Locate the cell with the specified text and output its [X, Y] center coordinate. 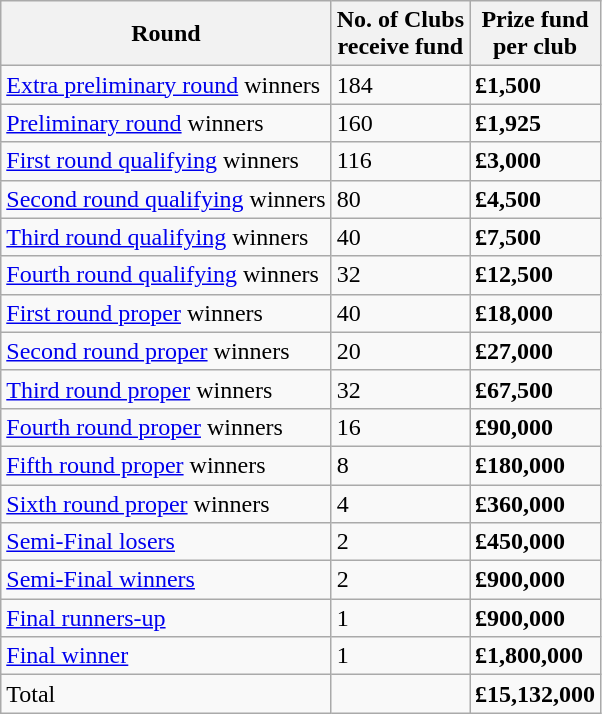
Round [166, 34]
16 [400, 427]
Second round proper winners [166, 351]
Fourth round proper winners [166, 427]
First round qualifying winners [166, 161]
Semi-Final losers [166, 542]
£27,000 [536, 351]
Third round proper winners [166, 389]
£7,500 [536, 237]
No. of Clubsreceive fund [400, 34]
£90,000 [536, 427]
Fifth round proper winners [166, 465]
£180,000 [536, 465]
Third round qualifying winners [166, 237]
First round proper winners [166, 313]
£1,925 [536, 123]
£67,500 [536, 389]
Prize fundper club [536, 34]
Fourth round qualifying winners [166, 275]
£18,000 [536, 313]
£15,132,000 [536, 694]
Sixth round proper winners [166, 503]
Final runners-up [166, 618]
80 [400, 199]
£360,000 [536, 503]
Preliminary round winners [166, 123]
£450,000 [536, 542]
4 [400, 503]
160 [400, 123]
Final winner [166, 656]
20 [400, 351]
£3,000 [536, 161]
Second round qualifying winners [166, 199]
£12,500 [536, 275]
£1,500 [536, 85]
184 [400, 85]
£4,500 [536, 199]
116 [400, 161]
£1,800,000 [536, 656]
Semi-Final winners [166, 580]
8 [400, 465]
Total [166, 694]
Extra preliminary round winners [166, 85]
